Output the (x, y) coordinate of the center of the cell containing the given text.  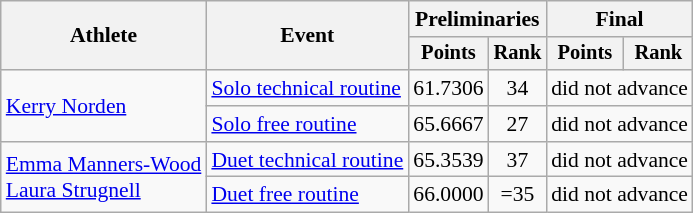
65.3539 (448, 160)
Final (620, 19)
Athlete (104, 36)
27 (518, 124)
Emma Manners-WoodLaura Strugnell (104, 178)
Duet free routine (307, 195)
Preliminaries (477, 19)
37 (518, 160)
Event (307, 36)
65.6667 (448, 124)
Duet technical routine (307, 160)
Kerry Norden (104, 106)
34 (518, 88)
=35 (518, 195)
Solo technical routine (307, 88)
Solo free routine (307, 124)
61.7306 (448, 88)
66.0000 (448, 195)
